Pinpoint the cell where the given text exists, returning its [x, y] midpoint coordinate. 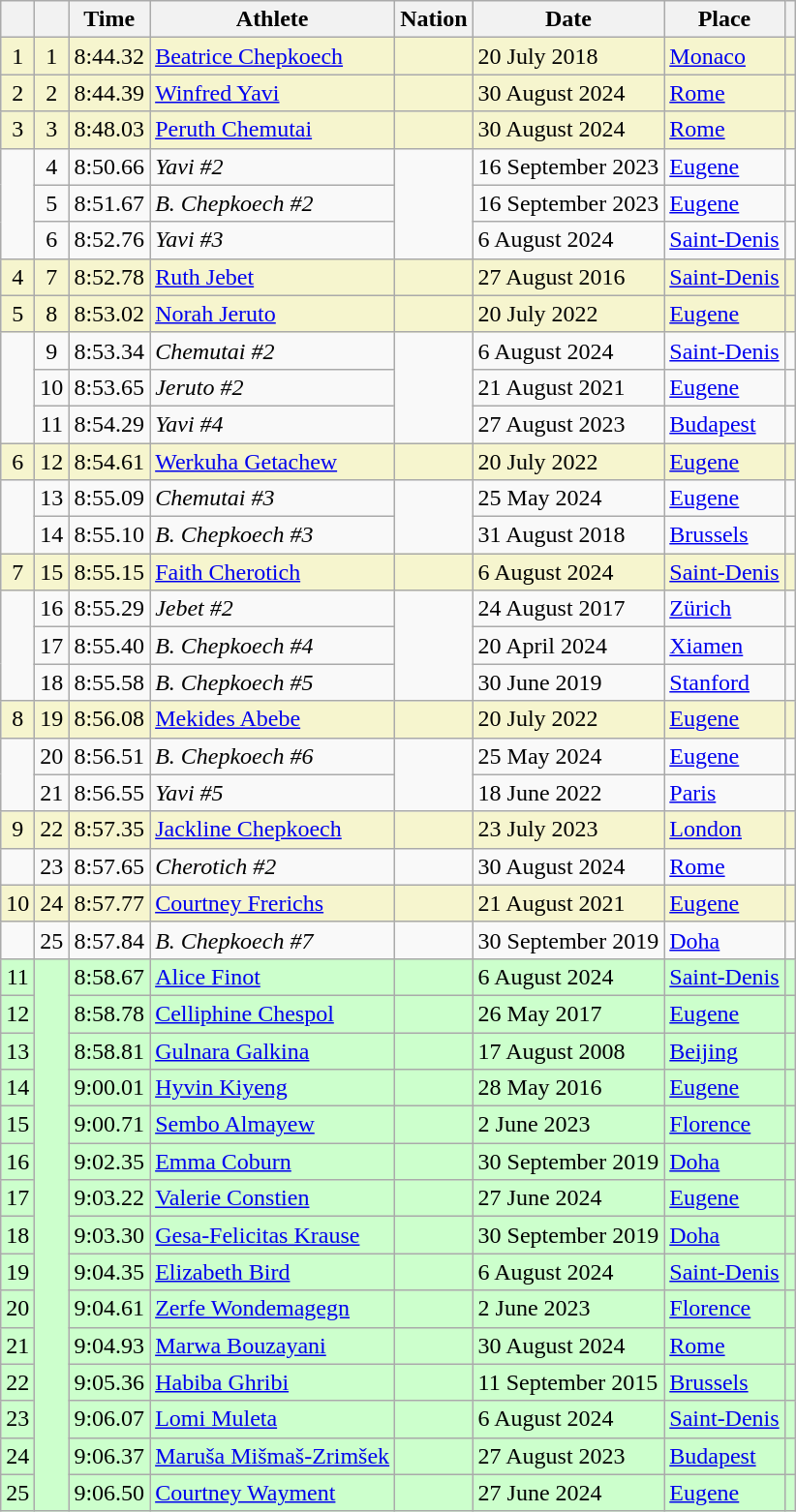
Courtney Wayment [273, 1493]
8:50.66 [109, 166]
Place [724, 19]
Jackline Chepkoech [273, 830]
8:57.84 [109, 940]
Paris [724, 793]
8:54.61 [109, 462]
Celliphine Chespol [273, 1013]
Zerfe Wondemagegn [273, 1309]
Date [568, 19]
8:57.77 [109, 903]
8:54.29 [109, 424]
30 June 2019 [568, 682]
8:56.51 [109, 756]
Mekides Abebe [273, 719]
Peruth Chemutai [273, 130]
Maruša Mišmaš-Zrimšek [273, 1456]
Emma Coburn [273, 1162]
Yavi #2 [273, 166]
Marwa Bouzayani [273, 1346]
Zürich [724, 609]
B. Chepkoech #3 [273, 535]
Yavi #3 [273, 240]
9:06.50 [109, 1493]
Time [109, 19]
Winfred Yavi [273, 93]
Chemutai #2 [273, 350]
11 September 2015 [568, 1382]
Beijing [724, 1050]
8:52.78 [109, 277]
31 August 2018 [568, 535]
8:48.03 [109, 130]
9:03.30 [109, 1235]
Gesa-Felicitas Krause [273, 1235]
Gulnara Galkina [273, 1050]
18 June 2022 [568, 793]
8:55.10 [109, 535]
Lomi Muleta [273, 1419]
Habiba Ghribi [273, 1382]
8:44.32 [109, 56]
9:02.35 [109, 1162]
B. Chepkoech #7 [273, 940]
8:55.40 [109, 646]
Athlete [273, 19]
Chemutai #3 [273, 499]
B. Chepkoech #5 [273, 682]
Elizabeth Bird [273, 1272]
26 May 2017 [568, 1013]
Beatrice Chepkoech [273, 56]
Norah Jeruto [273, 314]
28 May 2016 [568, 1088]
8:56.08 [109, 719]
Stanford [724, 682]
Sembo Almayew [273, 1125]
9:04.93 [109, 1346]
8:55.15 [109, 572]
20 July 2018 [568, 56]
8:52.76 [109, 240]
London [724, 830]
Yavi #4 [273, 424]
Jeruto #2 [273, 387]
9:05.36 [109, 1382]
Hyvin Kiyeng [273, 1088]
8:58.81 [109, 1050]
9:00.01 [109, 1088]
8:53.65 [109, 387]
Ruth Jebet [273, 277]
8:58.78 [109, 1013]
8:44.39 [109, 93]
B. Chepkoech #4 [273, 646]
9:04.35 [109, 1272]
24 August 2017 [568, 609]
9:00.71 [109, 1125]
9:03.22 [109, 1198]
8:58.67 [109, 977]
8:57.65 [109, 866]
20 April 2024 [568, 646]
Yavi #5 [273, 793]
B. Chepkoech #2 [273, 203]
9:04.61 [109, 1309]
9:06.07 [109, 1419]
9:06.37 [109, 1456]
8:57.35 [109, 830]
Valerie Constien [273, 1198]
8:55.58 [109, 682]
B. Chepkoech #6 [273, 756]
Nation [434, 19]
Jebet #2 [273, 609]
Xiamen [724, 646]
8:53.02 [109, 314]
Cherotich #2 [273, 866]
8:55.29 [109, 609]
Faith Cherotich [273, 572]
Monaco [724, 56]
Alice Finot [273, 977]
Werkuha Getachew [273, 462]
8:56.55 [109, 793]
17 August 2008 [568, 1050]
27 August 2016 [568, 277]
8:53.34 [109, 350]
Courtney Frerichs [273, 903]
23 July 2023 [568, 830]
8:55.09 [109, 499]
8:51.67 [109, 203]
